Capture the cell that displays the provided text and extract its (x, y) central coordinate. 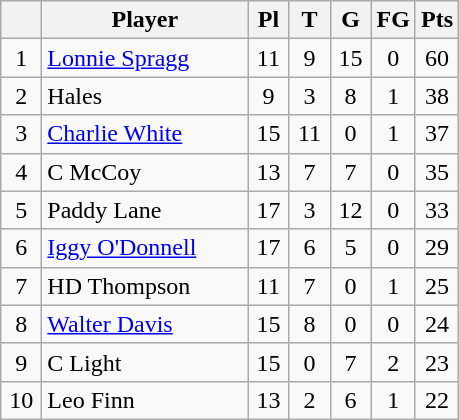
35 (436, 172)
Leo Finn (145, 400)
38 (436, 96)
C McCoy (145, 172)
FG (393, 20)
Lonnie Spragg (145, 58)
10 (22, 400)
22 (436, 400)
24 (436, 324)
T (310, 20)
Paddy Lane (145, 210)
Iggy O'Donnell (145, 248)
Player (145, 20)
Hales (145, 96)
12 (350, 210)
25 (436, 286)
Walter Davis (145, 324)
33 (436, 210)
4 (22, 172)
Pl (268, 20)
37 (436, 134)
HD Thompson (145, 286)
29 (436, 248)
G (350, 20)
Charlie White (145, 134)
23 (436, 362)
C Light (145, 362)
Pts (436, 20)
60 (436, 58)
